Search for the cell housing the specified text and yield its (x, y) center coordinate. 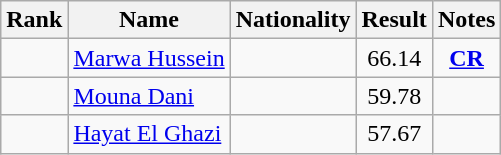
59.78 (394, 96)
Rank (34, 20)
Marwa Hussein (149, 58)
57.67 (394, 134)
Result (394, 20)
Hayat El Ghazi (149, 134)
CR (466, 58)
Name (149, 20)
Mouna Dani (149, 96)
66.14 (394, 58)
Nationality (293, 20)
Notes (466, 20)
